Determine the (X, Y) coordinate at the center of the cell enclosing the given text.  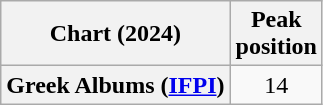
14 (276, 85)
Greek Albums (IFPI) (116, 85)
Peakposition (276, 34)
Chart (2024) (116, 34)
